Find where the given text appears and provide that cell's center as (x, y) coordinate. 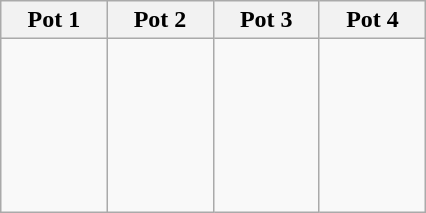
Pot 4 (372, 20)
Pot 2 (160, 20)
Pot 1 (54, 20)
Pot 3 (266, 20)
